Extract the [X, Y] coordinate from the center of the cell holding the provided text.  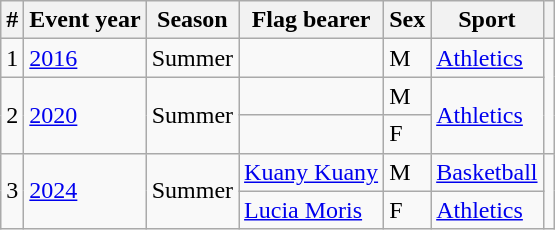
Event year [85, 20]
1 [12, 58]
2016 [85, 58]
Sport [487, 20]
3 [12, 191]
Lucia Moris [312, 210]
Sex [408, 20]
2 [12, 115]
Basketball [487, 172]
2020 [85, 115]
# [12, 20]
Kuany Kuany [312, 172]
Season [192, 20]
Flag bearer [312, 20]
2024 [85, 191]
